Search for the cell housing the specified text and yield its [x, y] center coordinate. 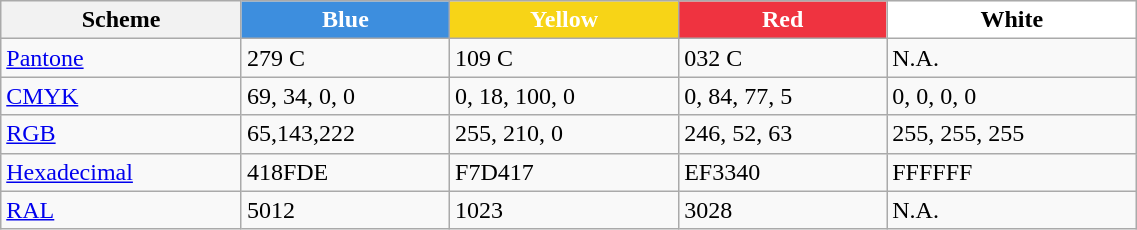
Scheme [122, 20]
Red [783, 20]
Yellow [564, 20]
Pantone [122, 58]
5012 [345, 210]
1023 [564, 210]
RAL [122, 210]
White [1012, 20]
F7D417 [564, 172]
246, 52, 63 [783, 134]
279 C [345, 58]
0, 0, 0, 0 [1012, 96]
255, 210, 0 [564, 134]
69, 34, 0, 0 [345, 96]
RGB [122, 134]
0, 84, 77, 5 [783, 96]
032 C [783, 58]
Hexadecimal [122, 172]
CMYK [122, 96]
418FDE [345, 172]
FFFFFF [1012, 172]
3028 [783, 210]
Blue [345, 20]
EF3340 [783, 172]
65,143,222 [345, 134]
255, 255, 255 [1012, 134]
109 C [564, 58]
0, 18, 100, 0 [564, 96]
